For the text-containing cell, return its midpoint in [x, y] coordinate format. 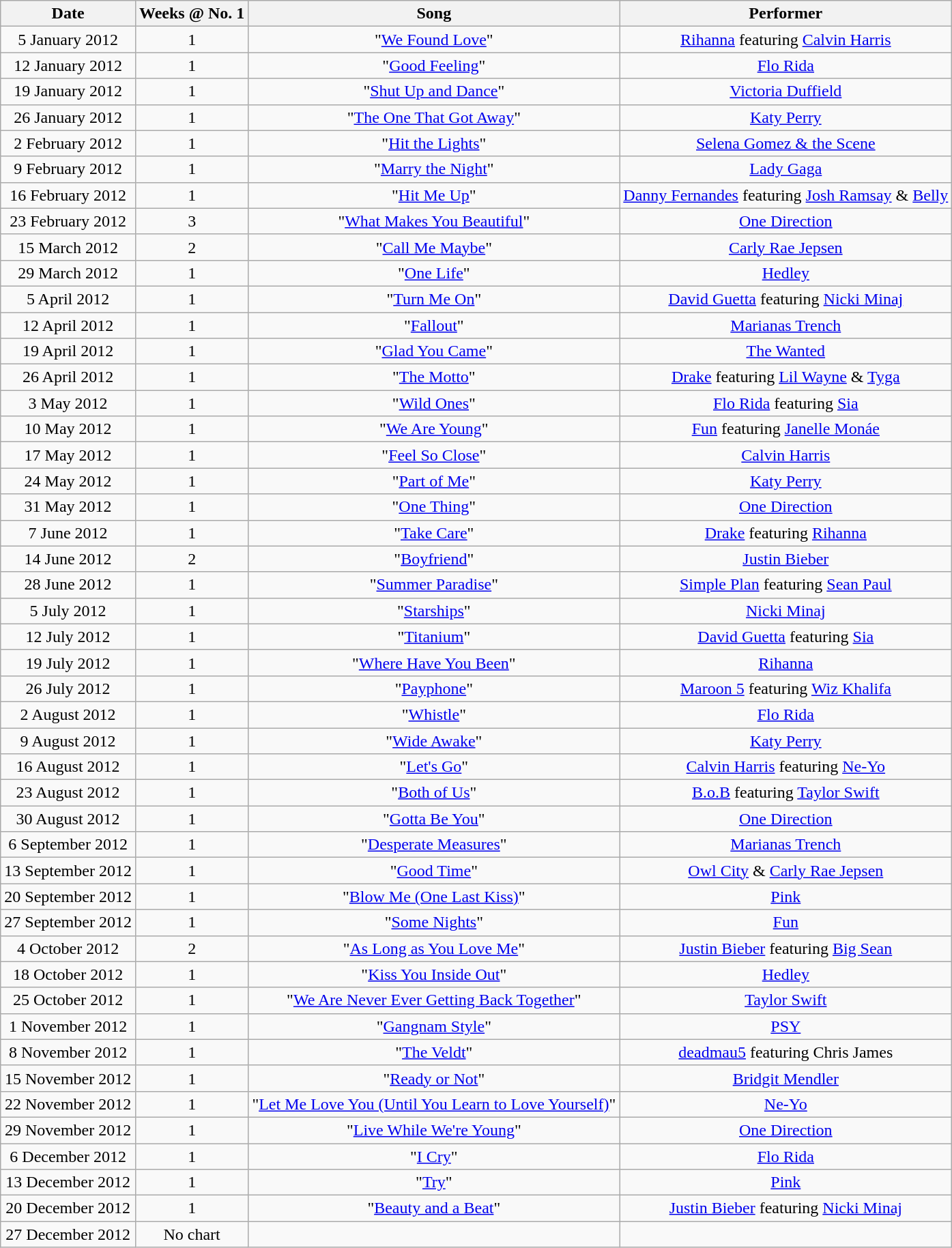
Danny Fernandes featuring Josh Ramsay & Belly [786, 195]
18 October 2012 [68, 974]
Carly Rae Jepsen [786, 247]
10 May 2012 [68, 429]
"Payphone" [434, 688]
No chart [191, 1234]
13 December 2012 [68, 1182]
Weeks @ No. 1 [191, 14]
Rihanna featuring Calvin Harris [786, 40]
Bridgit Mendler [786, 1078]
"Glad You Came" [434, 351]
Fun featuring Janelle Monáe [786, 429]
3 May 2012 [68, 403]
24 May 2012 [68, 481]
David Guetta featuring Nicki Minaj [786, 299]
Song [434, 14]
20 December 2012 [68, 1208]
Ne-Yo [786, 1104]
15 November 2012 [68, 1078]
David Guetta featuring Sia [786, 637]
27 September 2012 [68, 923]
"Hit the Lights" [434, 143]
"Some Nights" [434, 923]
23 August 2012 [68, 793]
"Boyfriend" [434, 559]
Drake featuring Lil Wayne & Tyga [786, 377]
7 June 2012 [68, 533]
"Let Me Love You (Until You Learn to Love Yourself)" [434, 1104]
Calvin Harris [786, 455]
Justin Bieber featuring Nicki Minaj [786, 1208]
19 April 2012 [68, 351]
Justin Bieber featuring Big Sean [786, 948]
14 June 2012 [68, 559]
5 January 2012 [68, 40]
"Blow Me (One Last Kiss)" [434, 897]
Date [68, 14]
12 January 2012 [68, 66]
Drake featuring Rihanna [786, 533]
"Let's Go" [434, 767]
Maroon 5 featuring Wiz Khalifa [786, 688]
16 February 2012 [68, 195]
31 May 2012 [68, 507]
Simple Plan featuring Sean Paul [786, 585]
2 August 2012 [68, 714]
6 September 2012 [68, 845]
"We Are Never Ever Getting Back Together" [434, 1000]
"One Life" [434, 273]
4 October 2012 [68, 948]
12 July 2012 [68, 637]
"Whistle" [434, 714]
"Feel So Close" [434, 455]
"Marry the Night" [434, 169]
"Beauty and a Beat" [434, 1208]
26 April 2012 [68, 377]
Justin Bieber [786, 559]
"Gotta Be You" [434, 819]
23 February 2012 [68, 221]
25 October 2012 [68, 1000]
3 [191, 221]
2 February 2012 [68, 143]
"Summer Paradise" [434, 585]
"Shut Up and Dance" [434, 91]
"Try" [434, 1182]
"Hit Me Up" [434, 195]
Owl City & Carly Rae Jepsen [786, 871]
"One Thing" [434, 507]
"Both of Us" [434, 793]
"Where Have You Been" [434, 663]
"What Makes You Beautiful" [434, 221]
27 December 2012 [68, 1234]
"Part of Me" [434, 481]
9 August 2012 [68, 740]
"Wide Awake" [434, 740]
Nicki Minaj [786, 611]
Performer [786, 14]
29 March 2012 [68, 273]
"Wild Ones" [434, 403]
29 November 2012 [68, 1130]
"Gangnam Style" [434, 1026]
19 January 2012 [68, 91]
Taylor Swift [786, 1000]
22 November 2012 [68, 1104]
PSY [786, 1026]
"The One That Got Away" [434, 117]
"We Are Young" [434, 429]
"Good Feeling" [434, 66]
"Ready or Not" [434, 1078]
20 September 2012 [68, 897]
6 December 2012 [68, 1157]
deadmau5 featuring Chris James [786, 1052]
15 March 2012 [68, 247]
5 April 2012 [68, 299]
"Starships" [434, 611]
"Fallout" [434, 325]
17 May 2012 [68, 455]
Selena Gomez & the Scene [786, 143]
"The Motto" [434, 377]
26 January 2012 [68, 117]
5 July 2012 [68, 611]
16 August 2012 [68, 767]
28 June 2012 [68, 585]
13 September 2012 [68, 871]
Calvin Harris featuring Ne-Yo [786, 767]
"The Veldt" [434, 1052]
"As Long as You Love Me" [434, 948]
1 November 2012 [68, 1026]
"Live While We're Young" [434, 1130]
Lady Gaga [786, 169]
26 July 2012 [68, 688]
The Wanted [786, 351]
Rihanna [786, 663]
"We Found Love" [434, 40]
Fun [786, 923]
30 August 2012 [68, 819]
9 February 2012 [68, 169]
8 November 2012 [68, 1052]
Flo Rida featuring Sia [786, 403]
Victoria Duffield [786, 91]
"I Cry" [434, 1157]
"Titanium" [434, 637]
B.o.B featuring Taylor Swift [786, 793]
"Kiss You Inside Out" [434, 974]
"Take Care" [434, 533]
"Call Me Maybe" [434, 247]
"Turn Me On" [434, 299]
12 April 2012 [68, 325]
19 July 2012 [68, 663]
"Good Time" [434, 871]
"Desperate Measures" [434, 845]
